Detect which cell encompasses the target text, then output its (X, Y) center coordinate. 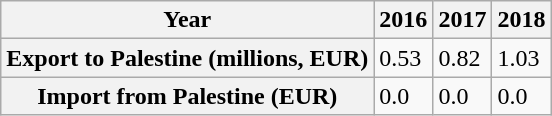
Import from Palestine (EUR) (188, 96)
0.53 (404, 58)
0.82 (462, 58)
Export to Palestine (millions, EUR) (188, 58)
2018 (522, 20)
2016 (404, 20)
1.03 (522, 58)
Year (188, 20)
2017 (462, 20)
